Capture the cell that displays the provided text and extract its (X, Y) central coordinate. 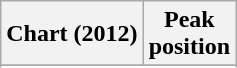
Chart (2012) (72, 34)
Peakposition (189, 34)
